Identify which cell holds the provided text, then report its [X, Y] central coordinate. 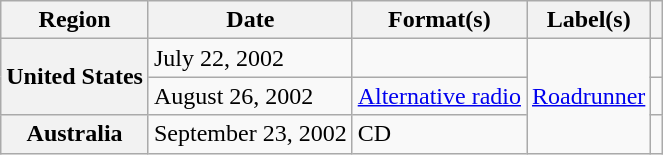
Roadrunner [588, 96]
September 23, 2002 [250, 134]
Australia [75, 134]
July 22, 2002 [250, 58]
United States [75, 77]
Date [250, 20]
Alternative radio [439, 96]
Label(s) [588, 20]
Format(s) [439, 20]
Region [75, 20]
August 26, 2002 [250, 96]
CD [439, 134]
